Search for the cell housing the specified text and yield its [X, Y] center coordinate. 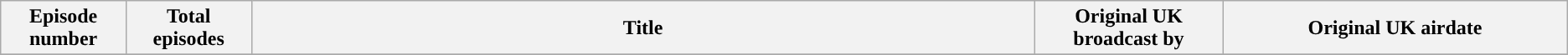
Title [643, 28]
Original UK airdate [1395, 28]
Episode number [64, 28]
Total episodes [188, 28]
Original UK broadcast by [1128, 28]
